Pinpoint the cell where the given text exists, returning its (x, y) midpoint coordinate. 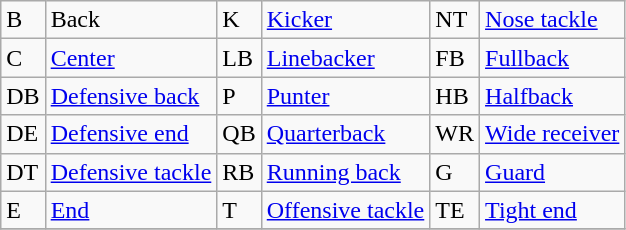
FB (455, 58)
Linebacker (346, 58)
P (239, 96)
K (239, 20)
RB (239, 172)
NT (455, 20)
Running back (346, 172)
Tight end (552, 210)
Back (131, 20)
C (23, 58)
Fullback (552, 58)
Defensive end (131, 134)
Nose tackle (552, 20)
LB (239, 58)
B (23, 20)
Wide receiver (552, 134)
Offensive tackle (346, 210)
E (23, 210)
End (131, 210)
Halfback (552, 96)
WR (455, 134)
Defensive back (131, 96)
DT (23, 172)
Punter (346, 96)
Guard (552, 172)
Quarterback (346, 134)
Center (131, 58)
G (455, 172)
T (239, 210)
Defensive tackle (131, 172)
QB (239, 134)
DB (23, 96)
TE (455, 210)
Kicker (346, 20)
DE (23, 134)
HB (455, 96)
